Return the (x, y) coordinate for the center point of the cell that contains the specified text.  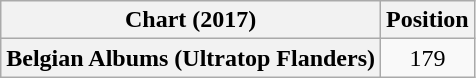
Position (428, 20)
179 (428, 58)
Belgian Albums (Ultratop Flanders) (191, 58)
Chart (2017) (191, 20)
